Return the [x, y] coordinate for the center point of the cell that contains the specified text.  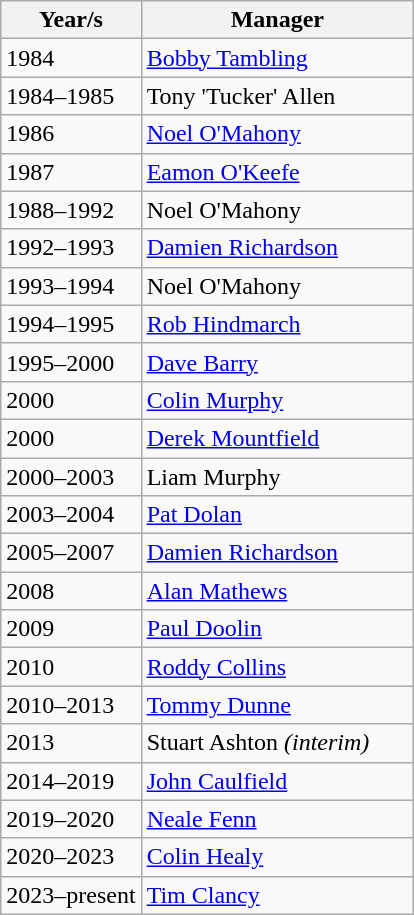
Tony 'Tucker' Allen [277, 96]
1995–2000 [71, 362]
1986 [71, 134]
1984–1985 [71, 96]
Tim Clancy [277, 895]
1984 [71, 58]
2000–2003 [71, 477]
John Caulfield [277, 781]
Derek Mountfield [277, 438]
2014–2019 [71, 781]
2010–2013 [71, 705]
Eamon O'Keefe [277, 172]
Colin Healy [277, 857]
1992–1993 [71, 248]
1994–1995 [71, 324]
2009 [71, 629]
Dave Barry [277, 362]
Rob Hindmarch [277, 324]
2005–2007 [71, 553]
Tommy Dunne [277, 705]
1987 [71, 172]
2019–2020 [71, 819]
Paul Doolin [277, 629]
Year/s [71, 20]
2008 [71, 591]
Alan Mathews [277, 591]
Roddy Collins [277, 667]
Colin Murphy [277, 400]
Bobby Tambling [277, 58]
2023–present [71, 895]
Liam Murphy [277, 477]
2010 [71, 667]
Pat Dolan [277, 515]
Stuart Ashton (interim) [277, 743]
Neale Fenn [277, 819]
2020–2023 [71, 857]
2003–2004 [71, 515]
1993–1994 [71, 286]
Manager [277, 20]
2013 [71, 743]
1988–1992 [71, 210]
